Extract the (x, y) coordinate from the center of the cell holding the provided text.  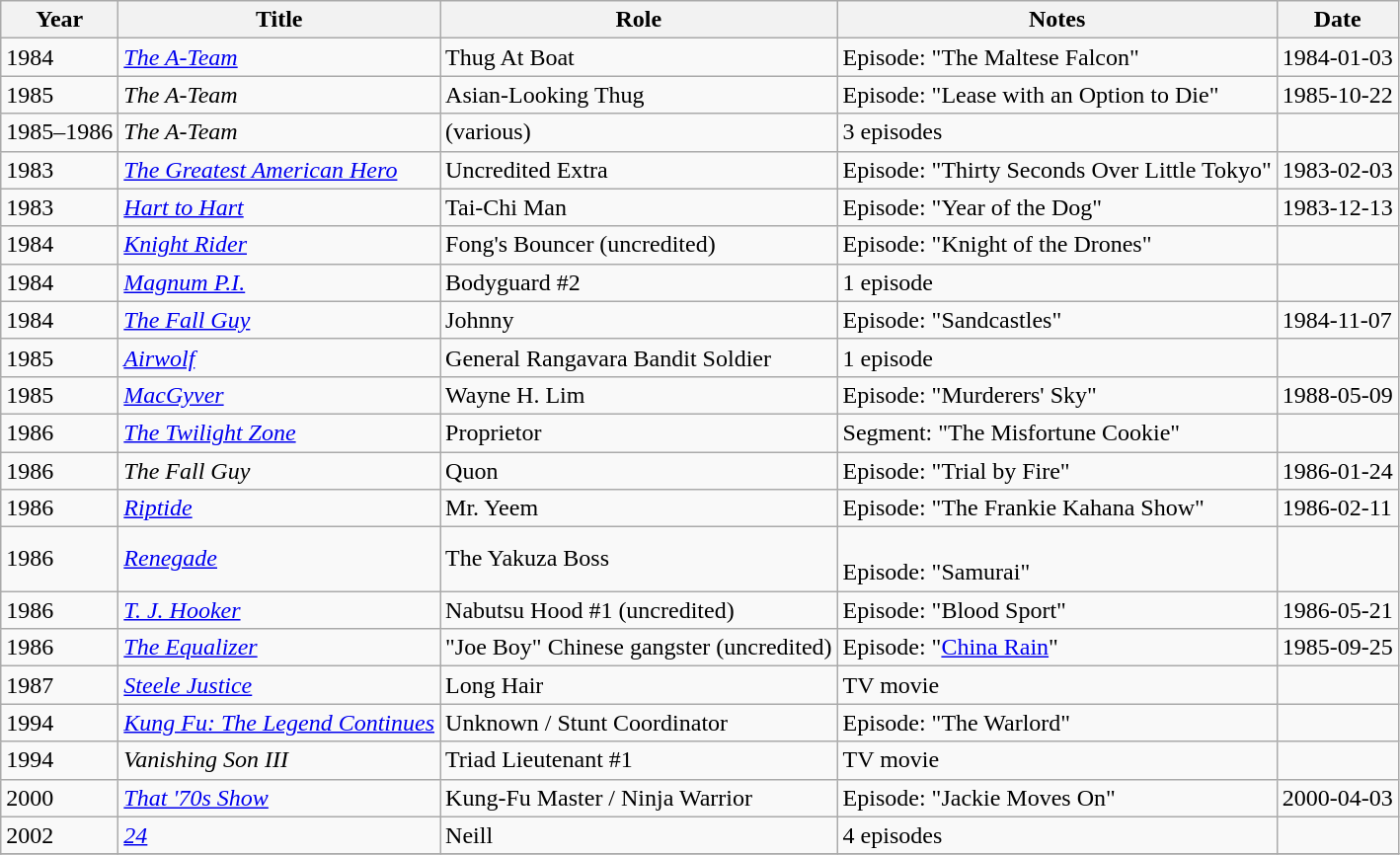
1986-02-11 (1337, 508)
The Greatest American Hero (279, 170)
Thug At Boat (640, 57)
Kung Fu: The Legend Continues (279, 723)
T. J. Hooker (279, 610)
Episode: "Trial by Fire" (1056, 471)
Mr. Yeem (640, 508)
General Rangavara Bandit Soldier (640, 357)
1984-01-03 (1337, 57)
Quon (640, 471)
1986-01-24 (1337, 471)
Fong's Bouncer (uncredited) (640, 245)
1984-11-07 (1337, 320)
Triad Lieutenant #1 (640, 760)
Knight Rider (279, 245)
Title (279, 20)
Nabutsu Hood #1 (uncredited) (640, 610)
Wayne H. Lim (640, 395)
1987 (59, 685)
That '70s Show (279, 798)
Unknown / Stunt Coordinator (640, 723)
Episode: "Jackie Moves On" (1056, 798)
24 (279, 835)
The Yakuza Boss (640, 559)
1983-12-13 (1337, 207)
The Twilight Zone (279, 432)
Episode: "Sandcastles" (1056, 320)
Date (1337, 20)
MacGyver (279, 395)
"Joe Boy" Chinese gangster (uncredited) (640, 648)
Johnny (640, 320)
1983-02-03 (1337, 170)
Bodyguard #2 (640, 282)
Episode: "Knight of the Drones" (1056, 245)
(various) (640, 132)
Episode: "The Frankie Kahana Show" (1056, 508)
Renegade (279, 559)
Asian-Looking Thug (640, 95)
2002 (59, 835)
Segment: "The Misfortune Cookie" (1056, 432)
Uncredited Extra (640, 170)
Notes (1056, 20)
4 episodes (1056, 835)
1985–1986 (59, 132)
2000-04-03 (1337, 798)
Tai-Chi Man (640, 207)
Episode: "Murderers' Sky" (1056, 395)
1988-05-09 (1337, 395)
Episode: "Samurai" (1056, 559)
Proprietor (640, 432)
Episode: "The Warlord" (1056, 723)
Long Hair (640, 685)
Episode: "The Maltese Falcon" (1056, 57)
Riptide (279, 508)
Episode: "Thirty Seconds Over Little Tokyo" (1056, 170)
Role (640, 20)
Neill (640, 835)
The Equalizer (279, 648)
Episode: "Blood Sport" (1056, 610)
Episode: "Lease with an Option to Die" (1056, 95)
Episode: "Year of the Dog" (1056, 207)
Steele Justice (279, 685)
Episode: "China Rain" (1056, 648)
1985-09-25 (1337, 648)
Kung-Fu Master / Ninja Warrior (640, 798)
Hart to Hart (279, 207)
Airwolf (279, 357)
Magnum P.I. (279, 282)
1985-10-22 (1337, 95)
1986-05-21 (1337, 610)
3 episodes (1056, 132)
Year (59, 20)
Vanishing Son III (279, 760)
2000 (59, 798)
